Pinpoint the cell where the given text exists, returning its [x, y] midpoint coordinate. 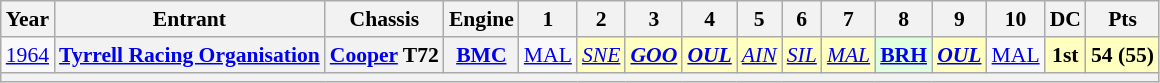
2 [602, 19]
1964 [28, 55]
7 [848, 19]
Year [28, 19]
Chassis [384, 19]
SNE [602, 55]
AIN [760, 55]
1st [1066, 55]
10 [1016, 19]
4 [709, 19]
9 [959, 19]
3 [654, 19]
6 [802, 19]
DC [1066, 19]
1 [548, 19]
54 (55) [1122, 55]
5 [760, 19]
Entrant [190, 19]
BMC [482, 55]
Tyrrell Racing Organisation [190, 55]
BRH [904, 55]
8 [904, 19]
GOO [654, 55]
Cooper T72 [384, 55]
SIL [802, 55]
Pts [1122, 19]
Engine [482, 19]
